Provide the [x, y] coordinate of the cell's center where the given text is located.  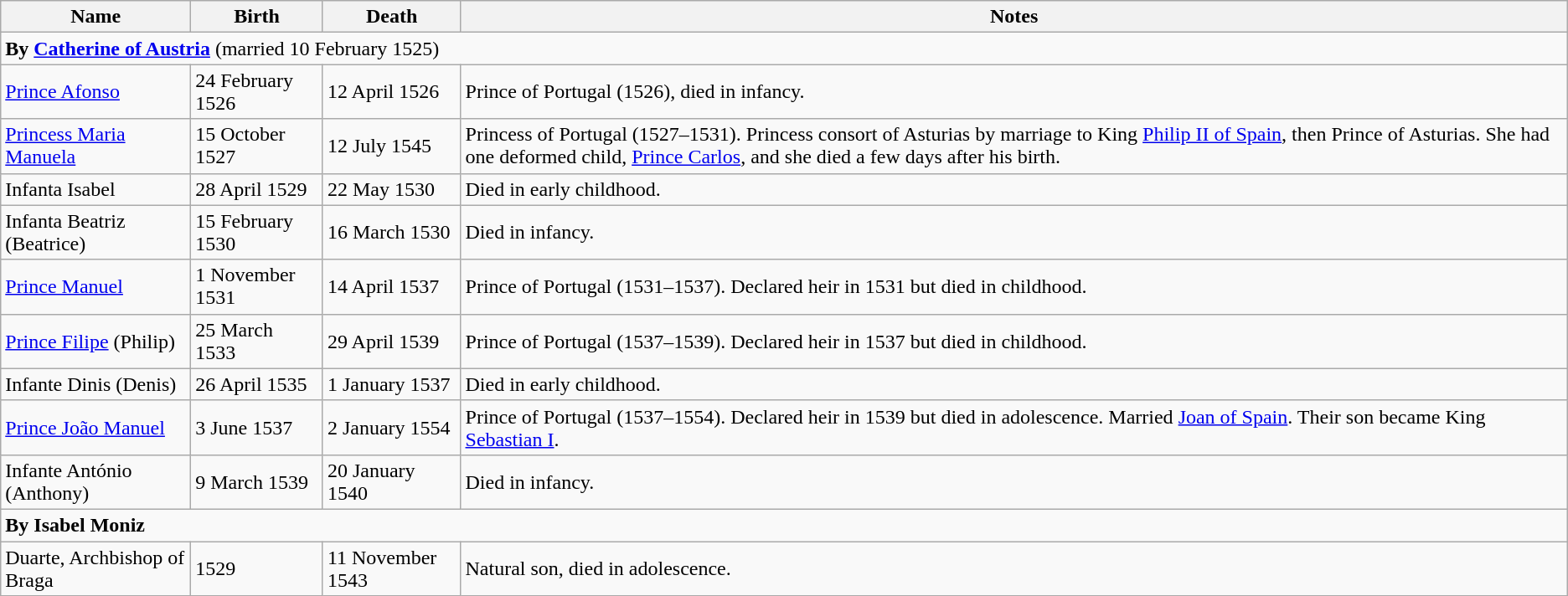
Infante António (Anthony) [95, 482]
12 April 1526 [392, 92]
9 March 1539 [257, 482]
Birth [257, 17]
Princess Maria Manuela [95, 146]
1 November 1531 [257, 286]
Duarte, Archbishop of Braga [95, 568]
25 March 1533 [257, 342]
28 April 1529 [257, 189]
24 February 1526 [257, 92]
15 February 1530 [257, 233]
Prince of Portugal (1537–1539). Declared heir in 1537 but died in childhood. [1014, 342]
Prince Filipe (Philip) [95, 342]
15 October 1527 [257, 146]
Infante Dinis (Denis) [95, 384]
12 July 1545 [392, 146]
By Catherine of Austria (married 10 February 1525) [784, 49]
Prince Afonso [95, 92]
Prince of Portugal (1531–1537). Declared heir in 1531 but died in childhood. [1014, 286]
Prince Manuel [95, 286]
By Isabel Moniz [784, 525]
Infanta Beatriz (Beatrice) [95, 233]
1 January 1537 [392, 384]
Prince of Portugal (1537–1554). Declared heir in 1539 but died in adolescence. Married Joan of Spain. Their son became King Sebastian I. [1014, 427]
Name [95, 17]
14 April 1537 [392, 286]
1529 [257, 568]
Prince of Portugal (1526), died in infancy. [1014, 92]
29 April 1539 [392, 342]
Natural son, died in adolescence. [1014, 568]
3 June 1537 [257, 427]
Death [392, 17]
11 November 1543 [392, 568]
2 January 1554 [392, 427]
22 May 1530 [392, 189]
Notes [1014, 17]
26 April 1535 [257, 384]
Infanta Isabel [95, 189]
Prince João Manuel [95, 427]
20 January 1540 [392, 482]
16 March 1530 [392, 233]
